Locate the cell with the specified text and output its [x, y] center coordinate. 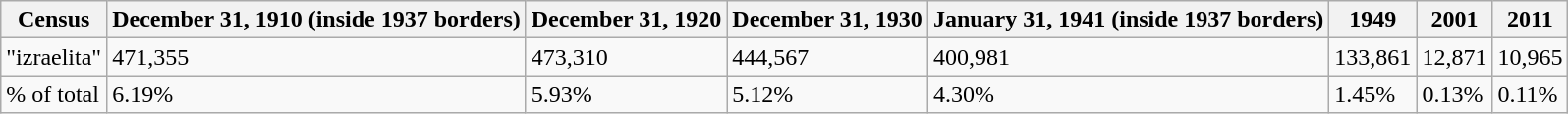
December 31, 1920 [627, 20]
5.93% [627, 94]
2011 [1531, 20]
0.11% [1531, 94]
473,310 [627, 57]
December 31, 1910 (inside 1937 borders) [316, 20]
10,965 [1531, 57]
400,981 [1128, 57]
5.12% [827, 94]
1949 [1373, 20]
2001 [1454, 20]
133,861 [1373, 57]
"izraelita" [54, 57]
% of total [54, 94]
Census [54, 20]
12,871 [1454, 57]
December 31, 1930 [827, 20]
444,567 [827, 57]
4.30% [1128, 94]
January 31, 1941 (inside 1937 borders) [1128, 20]
6.19% [316, 94]
0.13% [1454, 94]
1.45% [1373, 94]
471,355 [316, 57]
